From the cell containing the given text, extract its center point as (x, y) coordinate. 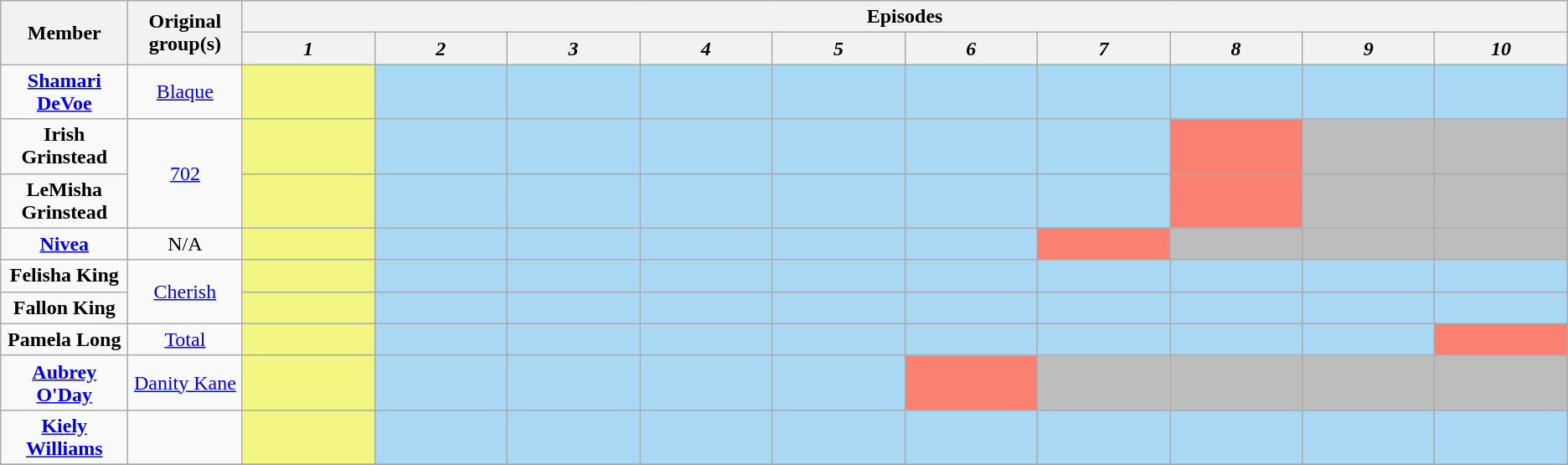
9 (1369, 49)
Pamela Long (64, 339)
Blaque (185, 92)
6 (971, 49)
702 (185, 173)
Original group(s) (185, 33)
1 (308, 49)
LeMisha Grinstead (64, 201)
4 (706, 49)
Total (185, 339)
Episodes (905, 17)
10 (1501, 49)
5 (838, 49)
Member (64, 33)
Aubrey O'Day (64, 382)
N/A (185, 244)
2 (441, 49)
7 (1103, 49)
Shamari DeVoe (64, 92)
Fallon King (64, 307)
3 (573, 49)
Nivea (64, 244)
Irish Grinstead (64, 146)
Felisha King (64, 276)
Cherish (185, 292)
8 (1235, 49)
Danity Kane (185, 382)
Kiely Williams (64, 437)
